Output the [x, y] coordinate of the center of the cell containing the given text.  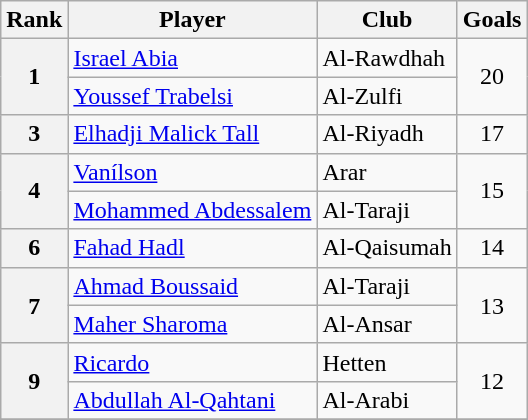
Al-Qaisumah [387, 248]
3 [34, 134]
Mohammed Abdessalem [192, 210]
Al-Arabi [387, 400]
13 [492, 305]
Al-Riyadh [387, 134]
14 [492, 248]
6 [34, 248]
4 [34, 191]
Al-Rawdhah [387, 58]
20 [492, 77]
Elhadji Malick Tall [192, 134]
7 [34, 305]
Israel Abia [192, 58]
Hetten [387, 362]
Goals [492, 20]
12 [492, 381]
Rank [34, 20]
Maher Sharoma [192, 324]
Al-Zulfi [387, 96]
Abdullah Al-Qahtani [192, 400]
Fahad Hadl [192, 248]
Arar [387, 172]
Ahmad Boussaid [192, 286]
9 [34, 381]
15 [492, 191]
Club [387, 20]
Youssef Trabelsi [192, 96]
Al-Ansar [387, 324]
Ricardo [192, 362]
17 [492, 134]
1 [34, 77]
Vanílson [192, 172]
Player [192, 20]
